Extract the (x, y) coordinate from the center of the cell holding the provided text.  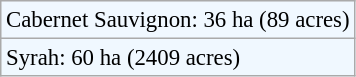
Syrah: 60 ha (2409 acres) (178, 58)
Cabernet Sauvignon: 36 ha (89 acres) (178, 20)
